Return [x, y] of the center of cell containing provided text 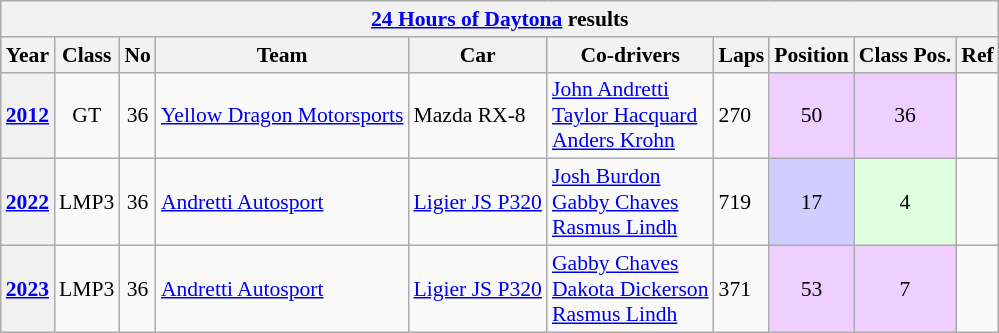
7 [905, 290]
GT [86, 116]
2022 [28, 202]
17 [811, 202]
Yellow Dragon Motorsports [282, 116]
371 [742, 290]
Ref [977, 55]
John Andretti Taylor Hacquard Anders Krohn [630, 116]
Mazda RX-8 [477, 116]
270 [742, 116]
Co-drivers [630, 55]
Josh Burdon Gabby Chaves Rasmus Lindh [630, 202]
Class Pos. [905, 55]
Team [282, 55]
24 Hours of Daytona results [500, 19]
719 [742, 202]
2012 [28, 116]
53 [811, 290]
2023 [28, 290]
Gabby Chaves Dakota Dickerson Rasmus Lindh [630, 290]
4 [905, 202]
Class [86, 55]
50 [811, 116]
Car [477, 55]
No [138, 55]
Year [28, 55]
Laps [742, 55]
Position [811, 55]
